Return the [X, Y] coordinate for the center point of the cell that contains the specified text.  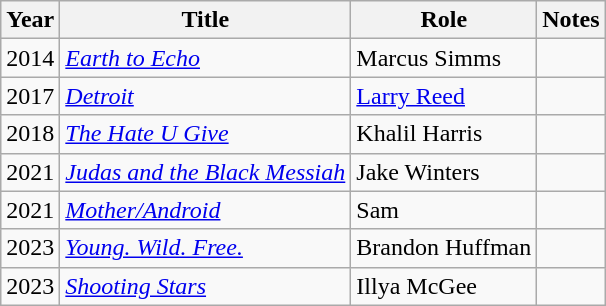
Sam [444, 210]
Khalil Harris [444, 134]
Illya McGee [444, 286]
Brandon Huffman [444, 248]
Role [444, 20]
The Hate U Give [206, 134]
Marcus Simms [444, 58]
Judas and the Black Messiah [206, 172]
2014 [30, 58]
Shooting Stars [206, 286]
Earth to Echo [206, 58]
Detroit [206, 96]
Jake Winters [444, 172]
2018 [30, 134]
Mother/Android [206, 210]
Young. Wild. Free. [206, 248]
Title [206, 20]
Notes [571, 20]
2017 [30, 96]
Year [30, 20]
Larry Reed [444, 96]
